Determine the [X, Y] coordinate at the center of the cell enclosing the given text.  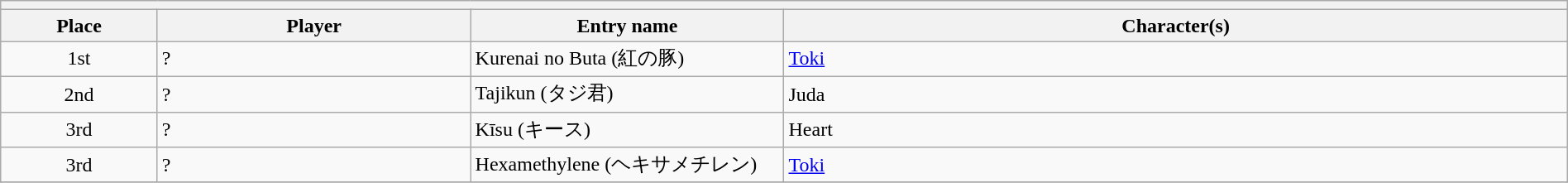
Hexamethylene (ヘキサメチレン) [627, 166]
Tajikun (タジ君) [627, 94]
1st [79, 60]
Juda [1176, 94]
Heart [1176, 129]
Entry name [627, 26]
2nd [79, 94]
Place [79, 26]
Character(s) [1176, 26]
Kurenai no Buta (紅の豚) [627, 60]
Player [314, 26]
Kīsu (キース) [627, 129]
